For the text-containing cell, return its midpoint in [X, Y] coordinate format. 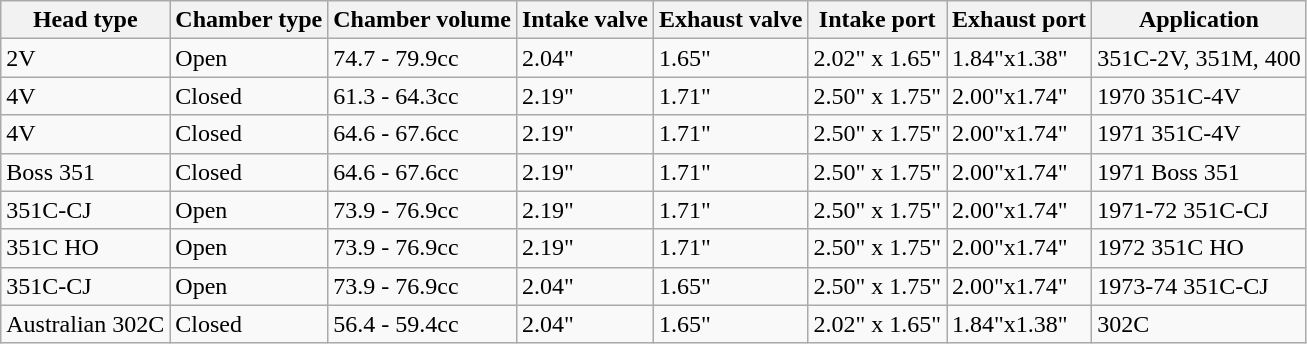
1971 Boss 351 [1200, 172]
351C-2V, 351M, 400 [1200, 58]
2V [86, 58]
61.3 - 64.3cc [422, 96]
Intake port [878, 20]
302C [1200, 324]
Australian 302C [86, 324]
1970 351C-4V [1200, 96]
Boss 351 [86, 172]
74.7 - 79.9cc [422, 58]
1971-72 351C-CJ [1200, 210]
Intake valve [584, 20]
1971 351C-4V [1200, 134]
Exhaust valve [730, 20]
1972 351C HO [1200, 248]
Head type [86, 20]
Application [1200, 20]
56.4 - 59.4cc [422, 324]
Chamber volume [422, 20]
351C HO [86, 248]
1973-74 351C-CJ [1200, 286]
Chamber type [249, 20]
Exhaust port [1020, 20]
